Pinpoint the cell where the given text exists, returning its [x, y] midpoint coordinate. 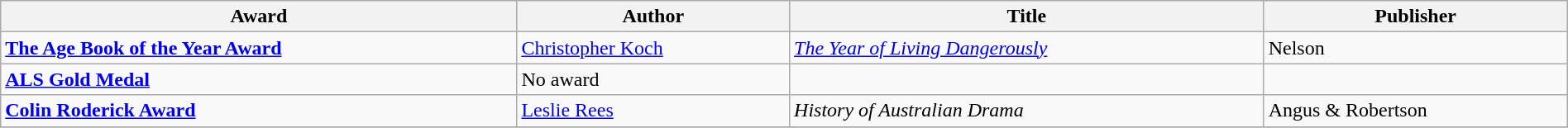
ALS Gold Medal [259, 79]
Angus & Robertson [1416, 111]
Publisher [1416, 17]
History of Australian Drama [1027, 111]
Colin Roderick Award [259, 111]
Christopher Koch [653, 48]
The Age Book of the Year Award [259, 48]
No award [653, 79]
Leslie Rees [653, 111]
Author [653, 17]
The Year of Living Dangerously [1027, 48]
Nelson [1416, 48]
Award [259, 17]
Title [1027, 17]
